Search for the cell housing the specified text and yield its (x, y) center coordinate. 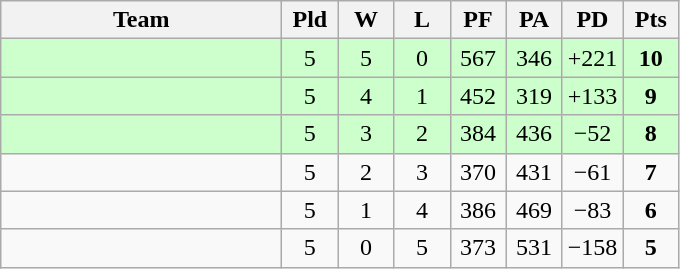
+133 (592, 96)
PF (478, 20)
−158 (592, 248)
469 (534, 210)
8 (651, 134)
W (366, 20)
−61 (592, 172)
−83 (592, 210)
−52 (592, 134)
L (422, 20)
9 (651, 96)
PD (592, 20)
452 (478, 96)
10 (651, 58)
346 (534, 58)
386 (478, 210)
7 (651, 172)
436 (534, 134)
Pts (651, 20)
370 (478, 172)
PA (534, 20)
319 (534, 96)
Pld (310, 20)
531 (534, 248)
431 (534, 172)
+221 (592, 58)
384 (478, 134)
Team (142, 20)
567 (478, 58)
373 (478, 248)
6 (651, 210)
